Return [x, y] of the center of cell containing provided text 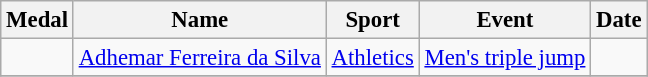
Name [200, 20]
Sport [372, 20]
Medal [38, 20]
Adhemar Ferreira da Silva [200, 58]
Athletics [372, 58]
Men's triple jump [505, 58]
Date [619, 20]
Event [505, 20]
